Capture the cell that displays the provided text and extract its [x, y] central coordinate. 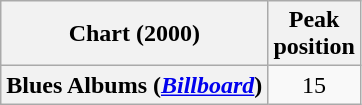
Peakposition [314, 34]
15 [314, 85]
Chart (2000) [134, 34]
Blues Albums (Billboard) [134, 85]
